Pinpoint the cell where the given text exists, returning its (X, Y) midpoint coordinate. 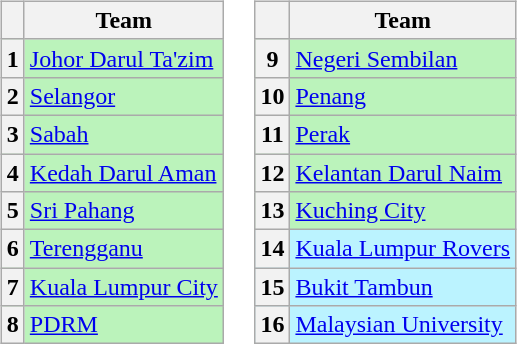
3 (12, 134)
Kedah Darul Aman (124, 173)
9 (272, 58)
12 (272, 173)
Kuala Lumpur City (124, 287)
Kuala Lumpur Rovers (403, 249)
13 (272, 211)
10 (272, 96)
PDRM (124, 325)
7 (12, 287)
8 (12, 325)
Terengganu (124, 249)
6 (12, 249)
1 (12, 58)
Perak (403, 134)
4 (12, 173)
Penang (403, 96)
Kuching City (403, 211)
Sabah (124, 134)
Kelantan Darul Naim (403, 173)
14 (272, 249)
5 (12, 211)
Selangor (124, 96)
11 (272, 134)
Malaysian University (403, 325)
Johor Darul Ta'zim (124, 58)
Sri Pahang (124, 211)
Negeri Sembilan (403, 58)
15 (272, 287)
2 (12, 96)
16 (272, 325)
Bukit Tambun (403, 287)
